Return [X, Y] of the center of cell containing provided text 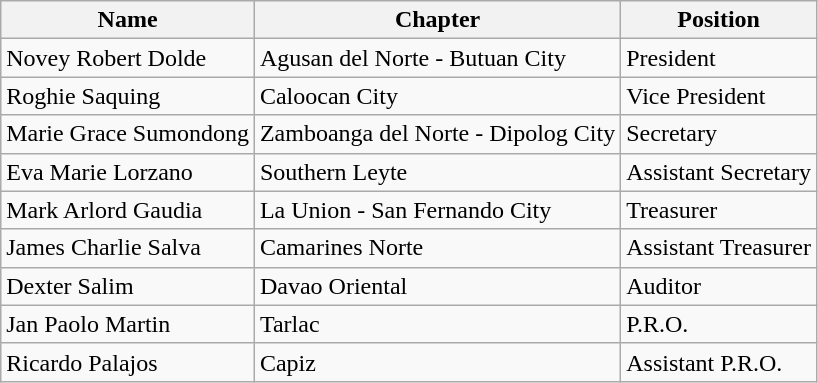
Novey Robert Dolde [128, 58]
Capiz [437, 362]
Assistant P.R.O. [719, 362]
Assistant Treasurer [719, 248]
Marie Grace Sumondong [128, 134]
Agusan del Norte - Butuan City [437, 58]
Eva Marie Lorzano [128, 172]
Southern Leyte [437, 172]
Treasurer [719, 210]
James Charlie Salva [128, 248]
President [719, 58]
Dexter Salim [128, 286]
Roghie Saquing [128, 96]
Auditor [719, 286]
Assistant Secretary [719, 172]
Position [719, 20]
Davao Oriental [437, 286]
Caloocan City [437, 96]
Tarlac [437, 324]
La Union - San Fernando City [437, 210]
Name [128, 20]
Chapter [437, 20]
Ricardo Palajos [128, 362]
Mark Arlord Gaudia [128, 210]
Camarines Norte [437, 248]
Zamboanga del Norte - Dipolog City [437, 134]
P.R.O. [719, 324]
Jan Paolo Martin [128, 324]
Vice President [719, 96]
Secretary [719, 134]
